Output the (X, Y) coordinate of the center of the cell containing the given text.  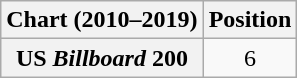
6 (250, 58)
Chart (2010–2019) (102, 20)
Position (250, 20)
US Billboard 200 (102, 58)
